Pinpoint the cell where the given text exists, returning its (x, y) midpoint coordinate. 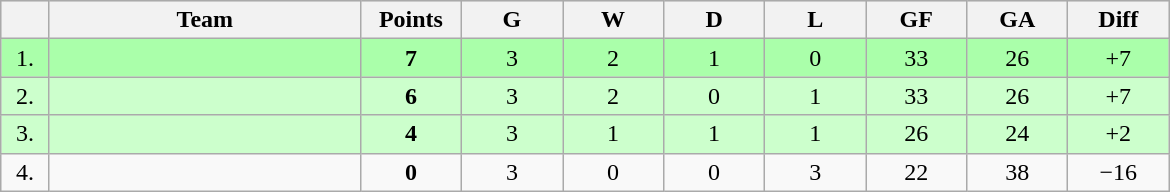
GF (916, 20)
D (714, 20)
G (512, 20)
+2 (1118, 134)
1. (26, 58)
L (816, 20)
−16 (1118, 172)
7 (410, 58)
Points (410, 20)
Diff (1118, 20)
2. (26, 96)
24 (1018, 134)
4. (26, 172)
GA (1018, 20)
3. (26, 134)
38 (1018, 172)
W (612, 20)
6 (410, 96)
Team (204, 20)
4 (410, 134)
22 (916, 172)
